Pinpoint the cell where the given text exists, returning its (X, Y) midpoint coordinate. 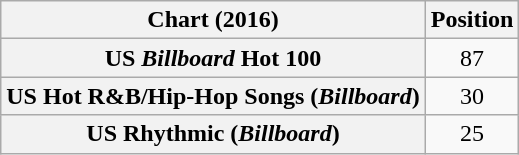
US Rhythmic (Billboard) (213, 134)
Chart (2016) (213, 20)
Position (472, 20)
87 (472, 58)
US Billboard Hot 100 (213, 58)
30 (472, 96)
US Hot R&B/Hip-Hop Songs (Billboard) (213, 96)
25 (472, 134)
